Capture the cell that displays the provided text and extract its (X, Y) central coordinate. 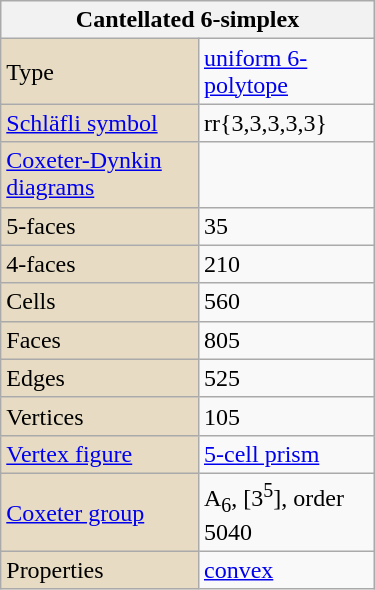
5-cell prism (286, 454)
convex (286, 570)
Properties (100, 570)
Schläfli symbol (100, 123)
Faces (100, 340)
rr{3,3,3,3,3} (286, 123)
5-faces (100, 226)
Vertices (100, 416)
Cantellated 6-simplex (188, 20)
Cells (100, 302)
805 (286, 340)
A6, [35], order 5040 (286, 512)
Coxeter group (100, 512)
35 (286, 226)
560 (286, 302)
Vertex figure (100, 454)
uniform 6-polytope (286, 72)
210 (286, 264)
105 (286, 416)
Edges (100, 378)
Type (100, 72)
4-faces (100, 264)
525 (286, 378)
Coxeter-Dynkin diagrams (100, 174)
